Scan for the cell matching the given text and deliver its [x, y] coordinate at center. 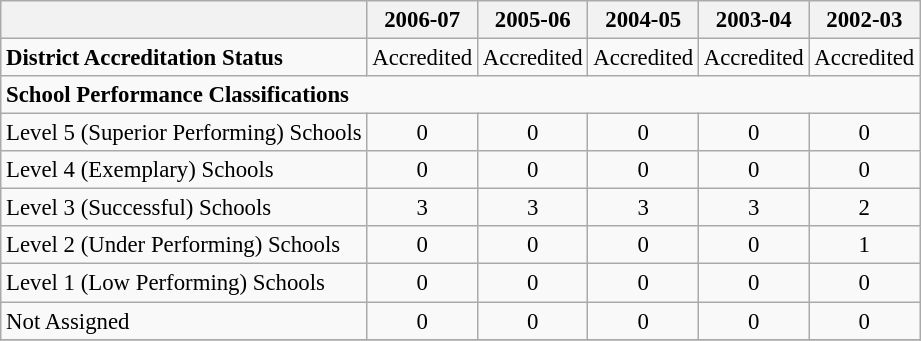
Level 2 (Under Performing) Schools [184, 245]
Level 3 (Successful) Schools [184, 208]
District Accreditation Status [184, 58]
Level 1 (Low Performing) Schools [184, 283]
2006-07 [422, 20]
1 [864, 245]
Not Assigned [184, 321]
Level 4 (Exemplary) Schools [184, 170]
2003-04 [754, 20]
2002-03 [864, 20]
School Performance Classifications [460, 95]
Level 5 (Superior Performing) Schools [184, 133]
2 [864, 208]
2005-06 [532, 20]
2004-05 [644, 20]
